Identify which cell holds the provided text, then report its (x, y) central coordinate. 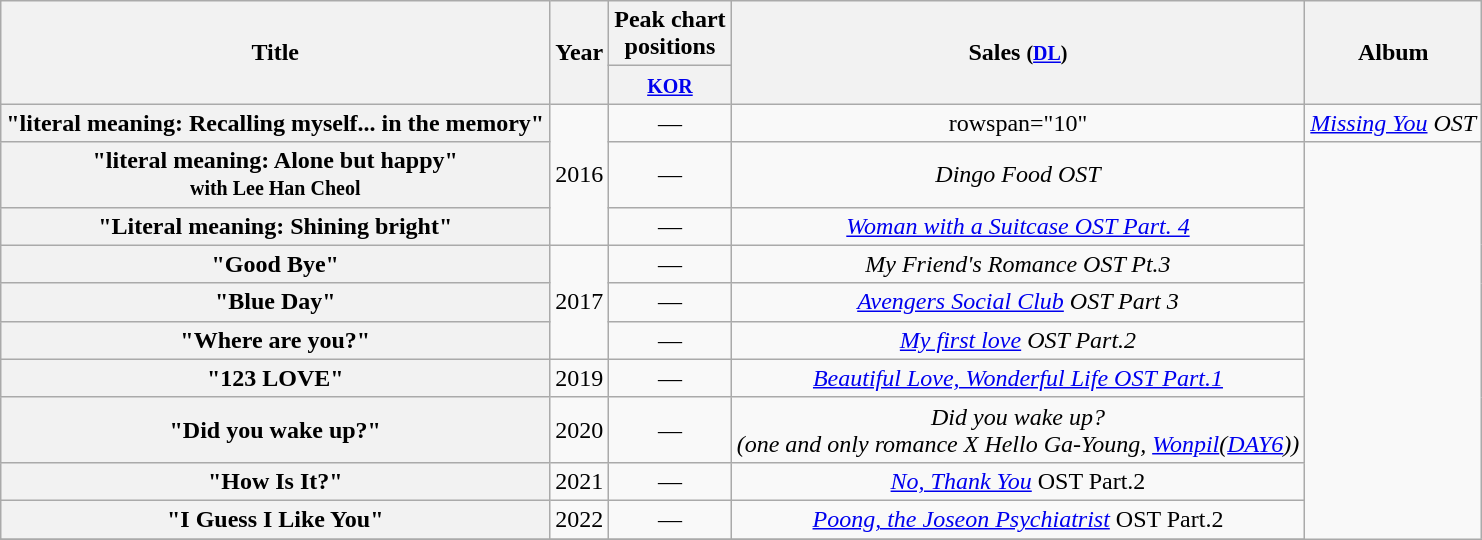
Beautiful Love, Wonderful Life OST Part.1 (1018, 378)
2022 (580, 519)
"Where are you?" (276, 340)
"Did you wake up?" (276, 430)
"Good Bye" (276, 264)
Title (276, 52)
KOR (670, 85)
Peak chart positions (670, 34)
Sales (DL) (1018, 52)
2019 (580, 378)
"How Is It?" (276, 481)
2017 (580, 302)
Year (580, 52)
2016 (580, 174)
Missing You OST (1394, 123)
Woman with a Suitcase OST Part. 4 (1018, 226)
Did you wake up?(one and only romance X Hello Ga-Young, Wonpil(DAY6)) (1018, 430)
Poong, the Joseon Psychiatrist OST Part.2 (1018, 519)
"Blue Day" (276, 302)
Album (1394, 52)
"Literal meaning: Shining bright" (276, 226)
"123 LOVE" (276, 378)
My Friend's Romance OST Pt.3 (1018, 264)
My first love OST Part.2 (1018, 340)
Dingo Food OST (1018, 174)
"I Guess I Like You" (276, 519)
No, Thank You OST Part.2 (1018, 481)
"literal meaning: Recalling myself... in the memory" (276, 123)
2021 (580, 481)
rowspan="10" (1018, 123)
Avengers Social Club OST Part 3 (1018, 302)
2020 (580, 430)
"literal meaning: Alone but happy" with Lee Han Cheol (276, 174)
